Find where the given text appears and provide that cell's center as (x, y) coordinate. 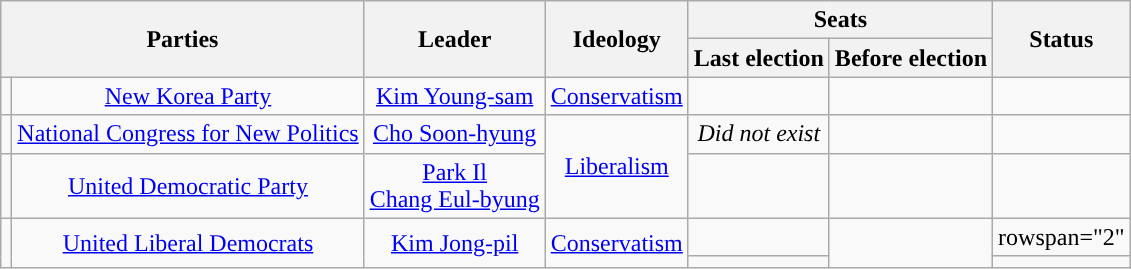
Liberalism (616, 166)
Park IlChang Eul-byung (454, 186)
Kim Jong-pil (454, 242)
Seats (840, 20)
Leader (454, 39)
Kim Young-sam (454, 96)
Did not exist (758, 134)
Before election (910, 58)
United Liberal Democrats (188, 242)
United Democratic Party (188, 186)
Parties (182, 39)
rowspan="2" (1062, 237)
Last election (758, 58)
Status (1062, 39)
Ideology (616, 39)
Cho Soon-hyung (454, 134)
New Korea Party (188, 96)
National Congress for New Politics (188, 134)
